Return [X, Y] of the center of cell containing provided text 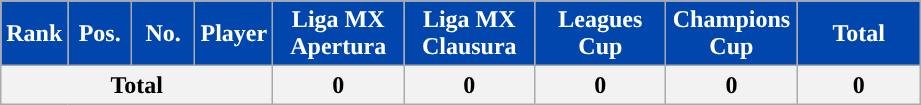
Liga MX Apertura [338, 34]
Liga MX Clausura [470, 34]
Player [234, 34]
Leagues Cup [600, 34]
Rank [34, 34]
Pos. [100, 34]
Champions Cup [732, 34]
No. [163, 34]
